Capture the cell that displays the provided text and extract its [X, Y] central coordinate. 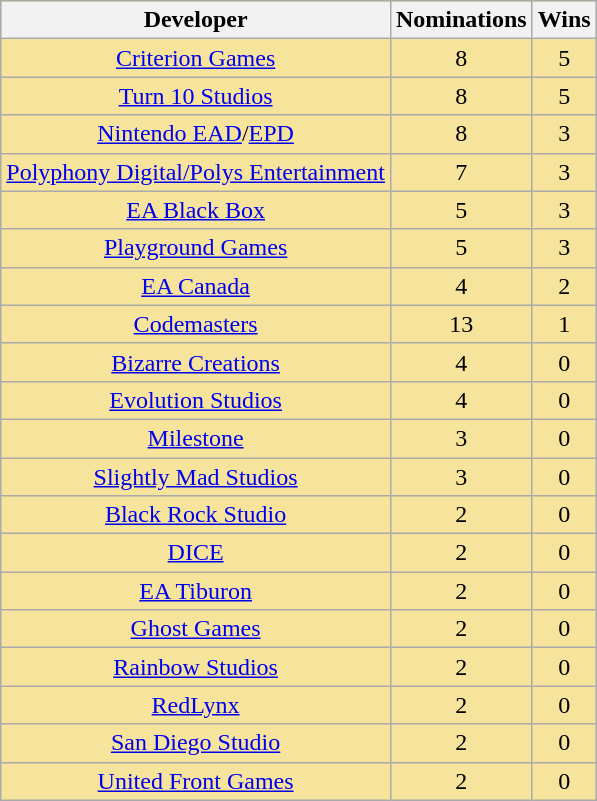
Turn 10 Studios [196, 96]
Nominations [461, 20]
Criterion Games [196, 58]
RedLynx [196, 705]
Slightly Mad Studios [196, 477]
Codemasters [196, 324]
DICE [196, 553]
Evolution Studios [196, 400]
Nintendo EAD/EPD [196, 134]
United Front Games [196, 781]
EA Tiburon [196, 591]
Ghost Games [196, 629]
Playground Games [196, 248]
7 [461, 172]
Wins [564, 20]
Polyphony Digital/Polys Entertainment [196, 172]
EA Canada [196, 286]
San Diego Studio [196, 743]
Milestone [196, 438]
Developer [196, 20]
Rainbow Studios [196, 667]
13 [461, 324]
Black Rock Studio [196, 515]
Bizarre Creations [196, 362]
EA Black Box [196, 210]
1 [564, 324]
